Locate the cell with the specified text and output its [X, Y] center coordinate. 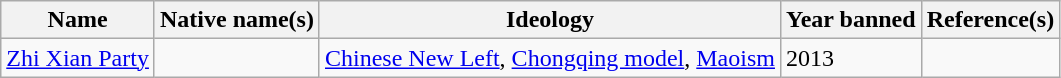
Ideology [550, 20]
Reference(s) [990, 20]
2013 [850, 58]
Native name(s) [236, 20]
Name [78, 20]
Chinese New Left, Chongqing model, Maoism [550, 58]
Zhi Xian Party [78, 58]
Year banned [850, 20]
